Return the (x, y) coordinate for the center point of the cell that contains the specified text.  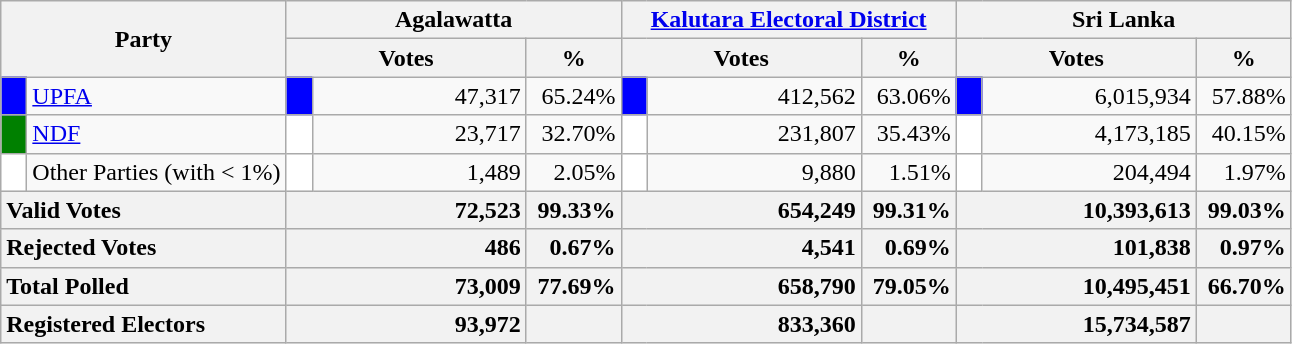
65.24% (574, 96)
UPFA (156, 96)
10,393,613 (1076, 210)
204,494 (1089, 172)
57.88% (1244, 96)
Kalutara Electoral District (788, 20)
486 (406, 248)
9,880 (754, 172)
1,489 (419, 172)
47,317 (419, 96)
99.03% (1244, 210)
4,541 (741, 248)
63.06% (908, 96)
2.05% (574, 172)
93,972 (406, 324)
101,838 (1076, 248)
72,523 (406, 210)
10,495,451 (1076, 286)
99.33% (574, 210)
1.97% (1244, 172)
Total Polled (144, 286)
99.31% (908, 210)
Rejected Votes (144, 248)
Sri Lanka (1124, 20)
66.70% (1244, 286)
654,249 (741, 210)
0.69% (908, 248)
79.05% (908, 286)
4,173,185 (1089, 134)
73,009 (406, 286)
Agalawatta (454, 20)
Registered Electors (144, 324)
77.69% (574, 286)
833,360 (741, 324)
Valid Votes (144, 210)
Other Parties (with < 1%) (156, 172)
6,015,934 (1089, 96)
412,562 (754, 96)
231,807 (754, 134)
15,734,587 (1076, 324)
23,717 (419, 134)
1.51% (908, 172)
32.70% (574, 134)
0.67% (574, 248)
40.15% (1244, 134)
Party (144, 39)
35.43% (908, 134)
NDF (156, 134)
658,790 (741, 286)
0.97% (1244, 248)
